Output the (x, y) coordinate of the center of the cell containing the given text.  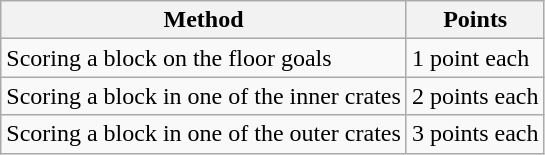
Scoring a block in one of the outer crates (204, 134)
Scoring a block in one of the inner crates (204, 96)
3 points each (475, 134)
2 points each (475, 96)
Method (204, 20)
Points (475, 20)
Scoring a block on the floor goals (204, 58)
1 point each (475, 58)
